Output the [x, y] coordinate of the center of the cell containing the given text.  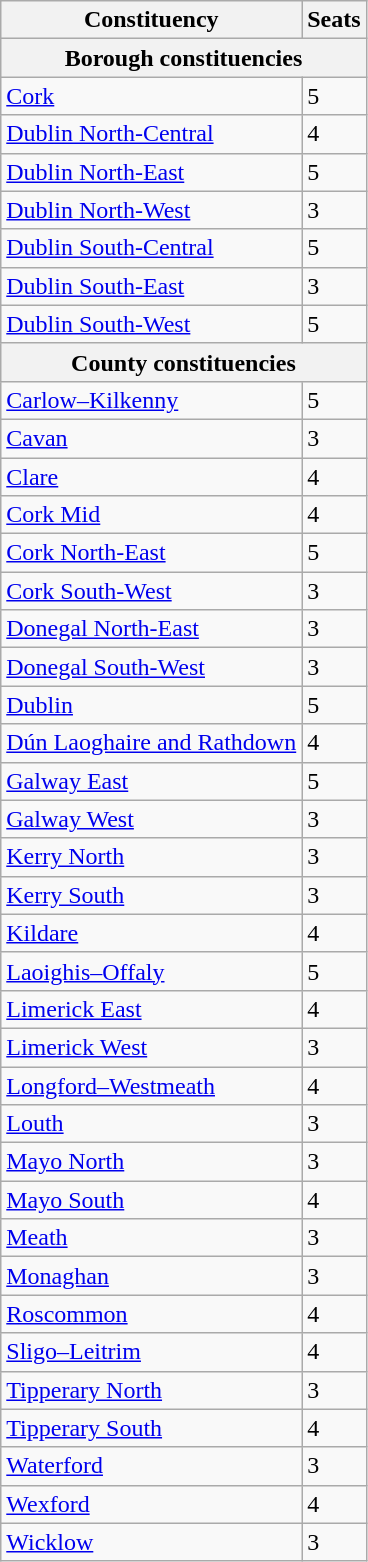
Cork North-East [152, 553]
Kerry North [152, 857]
Roscommon [152, 1314]
Dún Laoghaire and Rathdown [152, 743]
Cavan [152, 438]
Kerry South [152, 895]
Dublin North-East [152, 172]
Donegal North-East [152, 629]
Limerick West [152, 1047]
Wicklow [152, 1542]
Longford–Westmeath [152, 1085]
Meath [152, 1238]
Dublin South-East [152, 286]
Monaghan [152, 1276]
Wexford [152, 1504]
Dublin South-West [152, 324]
Waterford [152, 1466]
Mayo South [152, 1200]
Dublin South-Central [152, 248]
Cork Mid [152, 515]
Louth [152, 1124]
Kildare [152, 933]
Seats [334, 20]
Clare [152, 477]
Galway West [152, 819]
Cork South-West [152, 591]
Tipperary South [152, 1428]
County constituencies [184, 362]
Galway East [152, 781]
Constituency [152, 20]
Carlow–Kilkenny [152, 400]
Dublin North-West [152, 210]
Limerick East [152, 1009]
Laoighis–Offaly [152, 971]
Cork [152, 96]
Mayo North [152, 1162]
Dublin [152, 705]
Tipperary North [152, 1390]
Donegal South-West [152, 667]
Borough constituencies [184, 58]
Sligo–Leitrim [152, 1352]
Dublin North-Central [152, 134]
